Pinpoint the cell where the given text exists, returning its (x, y) midpoint coordinate. 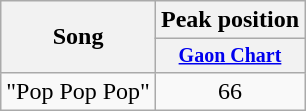
"Pop Pop Pop" (78, 91)
66 (230, 91)
Peak position (230, 20)
Gaon Chart (230, 56)
Song (78, 37)
